Return the [X, Y] coordinate for the center point of the cell that contains the specified text.  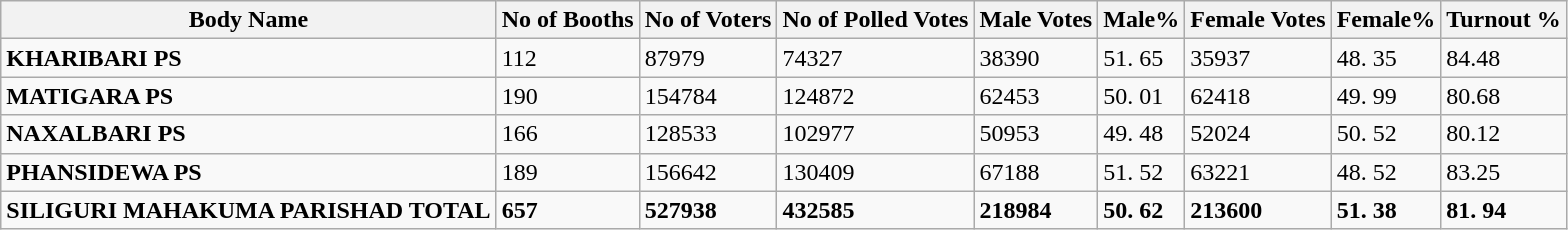
154784 [708, 96]
62418 [1258, 96]
Turnout % [1504, 20]
80.68 [1504, 96]
218984 [1036, 210]
432585 [876, 210]
50. 01 [1142, 96]
128533 [708, 134]
Male Votes [1036, 20]
50. 62 [1142, 210]
No of Polled Votes [876, 20]
MATIGARA PS [248, 96]
87979 [708, 58]
51. 65 [1142, 58]
49. 48 [1142, 134]
KHARIBARI PS [248, 58]
102977 [876, 134]
74327 [876, 58]
51. 52 [1142, 172]
SILIGURI MAHAKUMA PARISHAD TOTAL [248, 210]
657 [568, 210]
50. 52 [1386, 134]
50953 [1036, 134]
Body Name [248, 20]
80.12 [1504, 134]
81. 94 [1504, 210]
NAXALBARI PS [248, 134]
124872 [876, 96]
51. 38 [1386, 210]
527938 [708, 210]
48. 35 [1386, 58]
Male% [1142, 20]
63221 [1258, 172]
52024 [1258, 134]
38390 [1036, 58]
213600 [1258, 210]
156642 [708, 172]
No of Voters [708, 20]
189 [568, 172]
83.25 [1504, 172]
35937 [1258, 58]
67188 [1036, 172]
166 [568, 134]
112 [568, 58]
49. 99 [1386, 96]
No of Booths [568, 20]
84.48 [1504, 58]
62453 [1036, 96]
PHANSIDEWA PS [248, 172]
48. 52 [1386, 172]
190 [568, 96]
Female Votes [1258, 20]
Female% [1386, 20]
130409 [876, 172]
